Provide the (X, Y) coordinate of the cell's center where the given text is located.  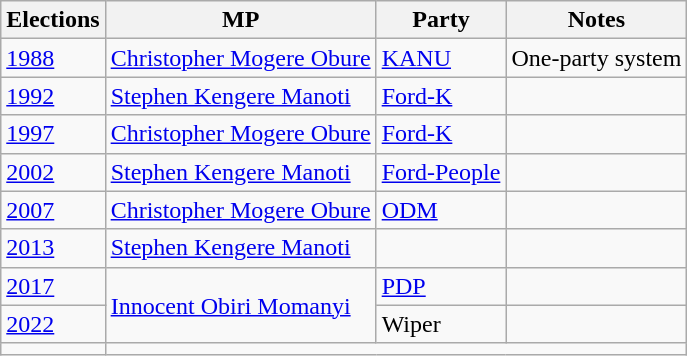
Notes (596, 20)
Wiper (441, 324)
KANU (441, 58)
PDP (441, 286)
ODM (441, 210)
2017 (53, 286)
2002 (53, 172)
Elections (53, 20)
2022 (53, 324)
Party (441, 20)
2007 (53, 210)
One-party system (596, 58)
1988 (53, 58)
1992 (53, 96)
MP (240, 20)
Innocent Obiri Momanyi (240, 305)
1997 (53, 134)
Ford-People (441, 172)
2013 (53, 248)
